Provide the (X, Y) coordinate of the cell's center where the given text is located.  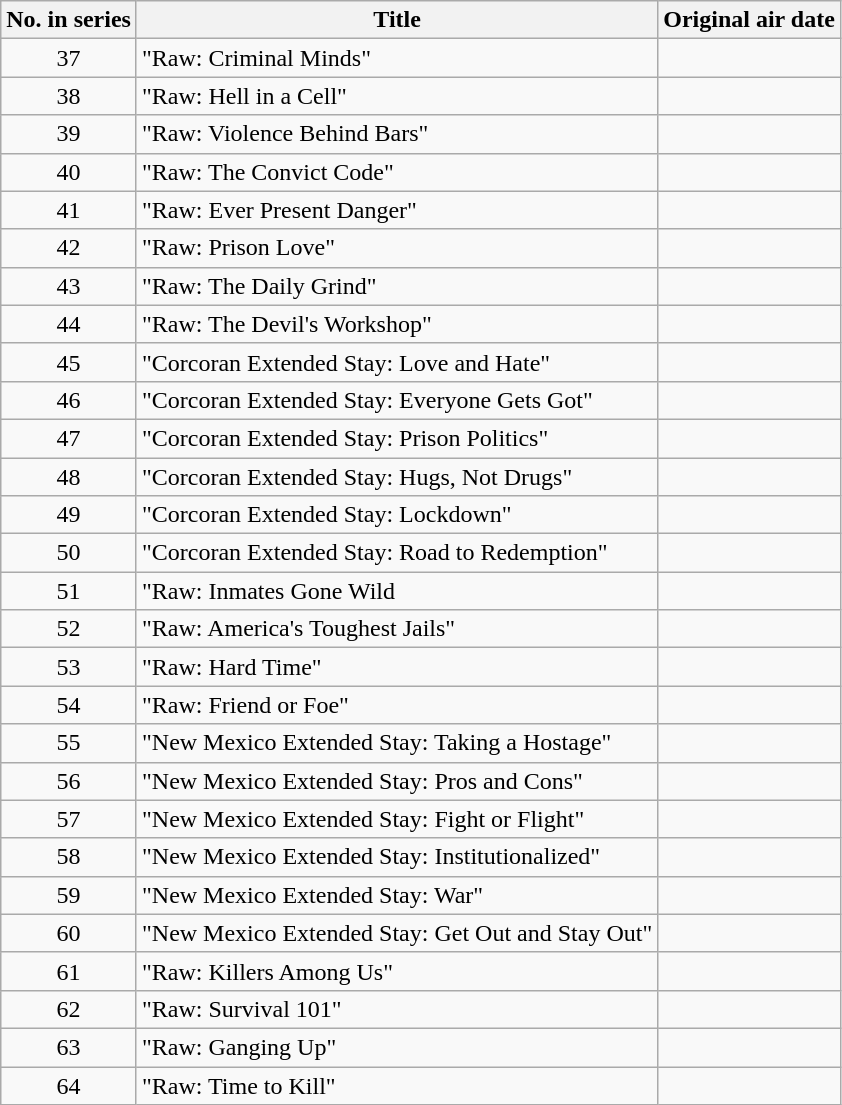
41 (69, 210)
"Raw: Prison Love" (396, 248)
Title (396, 20)
"Raw: Criminal Minds" (396, 58)
45 (69, 362)
50 (69, 553)
"Raw: Ganging Up" (396, 1047)
Original air date (750, 20)
"Corcoran Extended Stay: Prison Politics" (396, 438)
42 (69, 248)
37 (69, 58)
"Raw: Friend or Foe" (396, 705)
"Raw: Survival 101" (396, 1009)
64 (69, 1085)
"Raw: Hell in a Cell" (396, 96)
55 (69, 743)
62 (69, 1009)
49 (69, 515)
52 (69, 629)
51 (69, 591)
"Corcoran Extended Stay: Lockdown" (396, 515)
39 (69, 134)
44 (69, 324)
"Raw: Violence Behind Bars" (396, 134)
43 (69, 286)
"New Mexico Extended Stay: War" (396, 895)
59 (69, 895)
54 (69, 705)
57 (69, 819)
No. in series (69, 20)
38 (69, 96)
"New Mexico Extended Stay: Get Out and Stay Out" (396, 933)
"Corcoran Extended Stay: Everyone Gets Got" (396, 400)
"Corcoran Extended Stay: Road to Redemption" (396, 553)
"New Mexico Extended Stay: Taking a Hostage" (396, 743)
48 (69, 477)
"New Mexico Extended Stay: Pros and Cons" (396, 781)
56 (69, 781)
63 (69, 1047)
"New Mexico Extended Stay: Institutionalized" (396, 857)
47 (69, 438)
"Raw: The Convict Code" (396, 172)
"Raw: Ever Present Danger" (396, 210)
"Raw: The Devil's Workshop" (396, 324)
"Raw: America's Toughest Jails" (396, 629)
"Raw: The Daily Grind" (396, 286)
46 (69, 400)
53 (69, 667)
58 (69, 857)
"Raw: Inmates Gone Wild (396, 591)
"Raw: Time to Kill" (396, 1085)
60 (69, 933)
"Corcoran Extended Stay: Hugs, Not Drugs" (396, 477)
61 (69, 971)
"Raw: Hard Time" (396, 667)
"New Mexico Extended Stay: Fight or Flight" (396, 819)
"Raw: Killers Among Us" (396, 971)
40 (69, 172)
"Corcoran Extended Stay: Love and Hate" (396, 362)
